Pinpoint the cell where the given text exists, returning its (X, Y) midpoint coordinate. 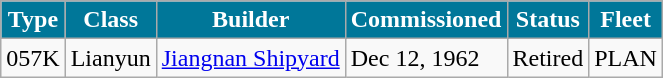
057K (33, 58)
Lianyun (110, 58)
Class (110, 20)
Builder (250, 20)
Retired (548, 58)
Status (548, 20)
Commissioned (426, 20)
Dec 12, 1962 (426, 58)
Jiangnan Shipyard (250, 58)
PLAN (626, 58)
Fleet (626, 20)
Type (33, 20)
